Return the [X, Y] coordinate for the center point of the cell that contains the specified text.  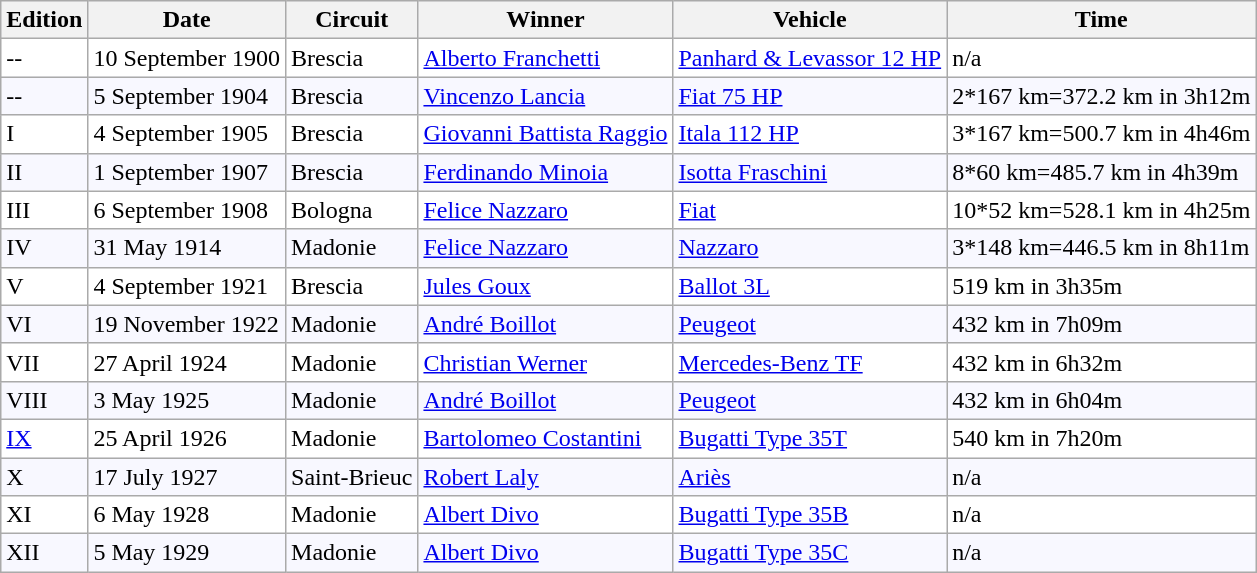
19 November 1922 [187, 324]
1 September 1907 [187, 172]
6 May 1928 [187, 515]
IX [44, 438]
6 September 1908 [187, 210]
Bugatti Type 35T [810, 438]
3*167 km=500.7 km in 4h46m [1102, 134]
X [44, 477]
3 May 1925 [187, 400]
Ballot 3L [810, 286]
432 km in 6h04m [1102, 400]
17 July 1927 [187, 477]
Date [187, 20]
Winner [546, 20]
540 km in 7h20m [1102, 438]
5 September 1904 [187, 96]
Ariès [810, 477]
VII [44, 362]
3*148 km=446.5 km in 8h11m [1102, 248]
432 km in 6h32m [1102, 362]
Panhard & Levassor 12 HP [810, 58]
519 km in 3h35m [1102, 286]
Jules Goux [546, 286]
Ferdinando Minoia [546, 172]
Saint-Brieuc [352, 477]
Robert Laly [546, 477]
4 September 1905 [187, 134]
XI [44, 515]
10*52 km=528.1 km in 4h25m [1102, 210]
VI [44, 324]
Vehicle [810, 20]
Vincenzo Lancia [546, 96]
II [44, 172]
VIII [44, 400]
Bugatti Type 35C [810, 553]
4 September 1921 [187, 286]
Isotta Fraschini [810, 172]
Bugatti Type 35B [810, 515]
Fiat [810, 210]
8*60 km=485.7 km in 4h39m [1102, 172]
Fiat 75 HP [810, 96]
I [44, 134]
Bartolomeo Costantini [546, 438]
Mercedes-Benz TF [810, 362]
IV [44, 248]
31 May 1914 [187, 248]
5 May 1929 [187, 553]
Circuit [352, 20]
432 km in 7h09m [1102, 324]
III [44, 210]
2*167 km=372.2 km in 3h12m [1102, 96]
Christian Werner [546, 362]
25 April 1926 [187, 438]
Itala 112 HP [810, 134]
27 April 1924 [187, 362]
Giovanni Battista Raggio [546, 134]
Time [1102, 20]
XII [44, 553]
Alberto Franchetti [546, 58]
Edition [44, 20]
10 September 1900 [187, 58]
Bologna [352, 210]
Nazzaro [810, 248]
V [44, 286]
